Return the (X, Y) coordinate for the center point of the cell that contains the specified text.  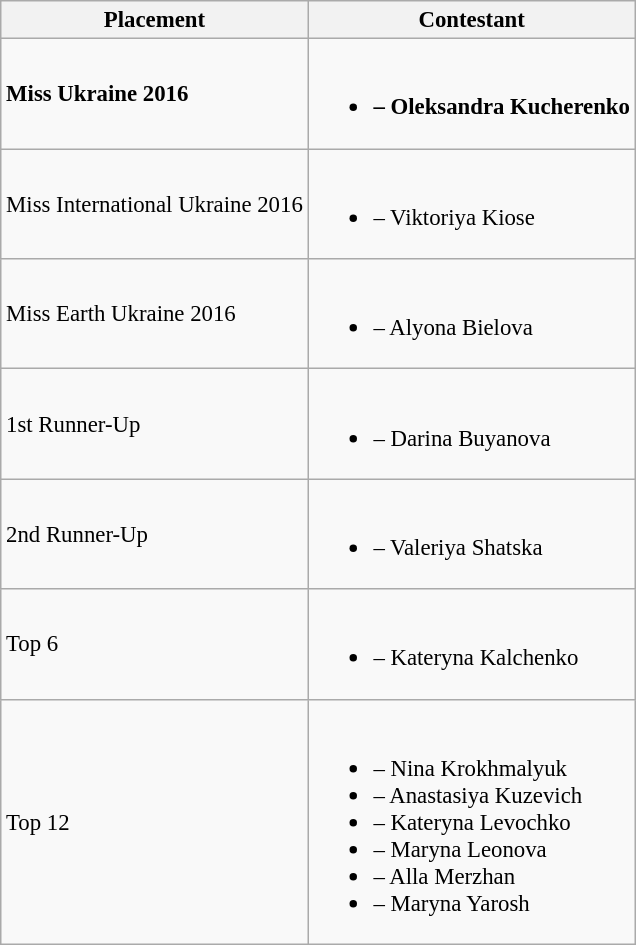
Placement (154, 20)
Top 6 (154, 644)
– Kateryna Kalchenko (472, 644)
Top 12 (154, 822)
– Viktoriya Kiose (472, 204)
– Alyona Bielova (472, 314)
– Nina Krokhmalyuk – Anastasiya Kuzevich – Kateryna Levochko – Maryna Leonova – Alla Merzhan – Maryna Yarosh (472, 822)
– Valeriya Shatska (472, 534)
– Darina Buyanova (472, 424)
– Oleksandra Kucherenko (472, 94)
Miss Earth Ukraine 2016 (154, 314)
Contestant (472, 20)
1st Runner-Up (154, 424)
Miss International Ukraine 2016 (154, 204)
Miss Ukraine 2016 (154, 94)
2nd Runner-Up (154, 534)
